Return [X, Y] of the center of cell containing provided text 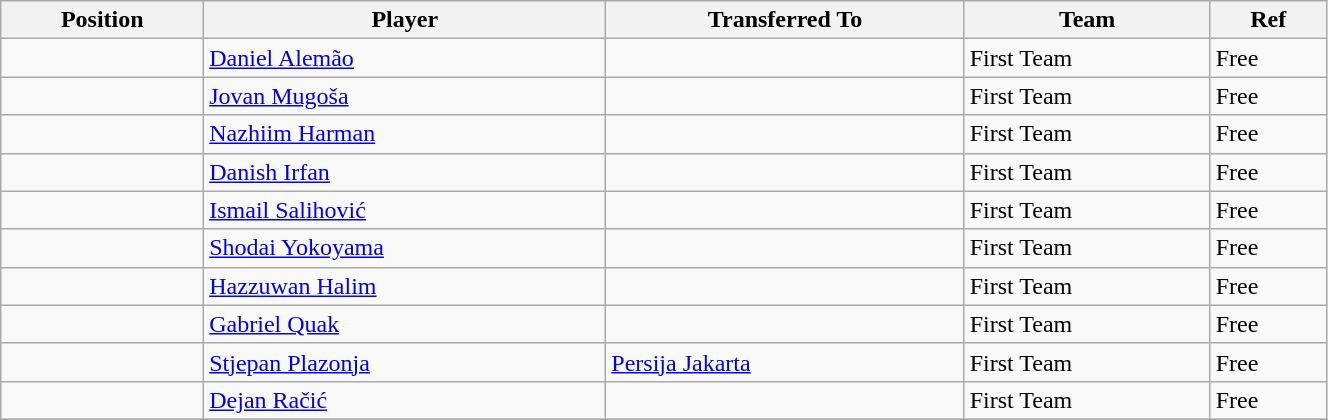
Player [405, 20]
Daniel Alemão [405, 58]
Jovan Mugoša [405, 96]
Dejan Račić [405, 400]
Danish Irfan [405, 172]
Gabriel Quak [405, 324]
Hazzuwan Halim [405, 286]
Stjepan Plazonja [405, 362]
Team [1087, 20]
Position [102, 20]
Shodai Yokoyama [405, 248]
Ismail Salihović [405, 210]
Transferred To [785, 20]
Ref [1268, 20]
Nazhiim Harman [405, 134]
Persija Jakarta [785, 362]
